From the cell containing the given text, extract its center point as (x, y) coordinate. 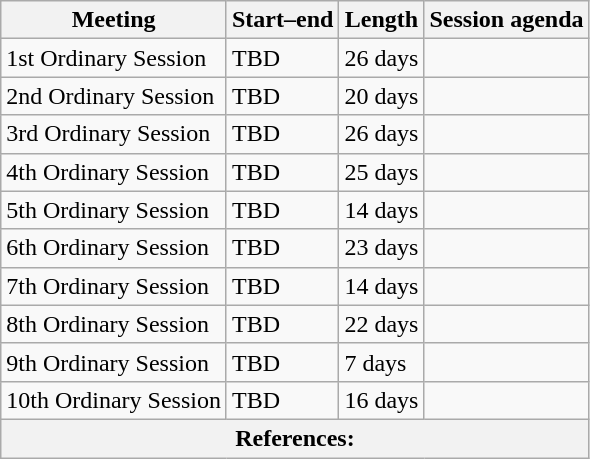
23 days (382, 248)
Length (382, 20)
10th Ordinary Session (114, 400)
16 days (382, 400)
20 days (382, 96)
5th Ordinary Session (114, 210)
References: (295, 438)
Session agenda (506, 20)
7 days (382, 362)
8th Ordinary Session (114, 324)
Meeting (114, 20)
7th Ordinary Session (114, 286)
9th Ordinary Session (114, 362)
22 days (382, 324)
1st Ordinary Session (114, 58)
Start–end (282, 20)
6th Ordinary Session (114, 248)
3rd Ordinary Session (114, 134)
4th Ordinary Session (114, 172)
25 days (382, 172)
2nd Ordinary Session (114, 96)
